Search for the cell housing the specified text and yield its [x, y] center coordinate. 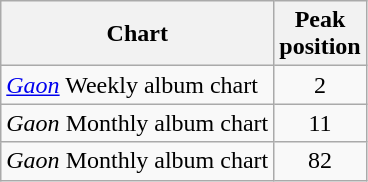
82 [320, 161]
2 [320, 85]
Peakposition [320, 34]
Gaon Weekly album chart [138, 85]
11 [320, 123]
Chart [138, 34]
